Scan for the cell matching the given text and deliver its (X, Y) coordinate at center. 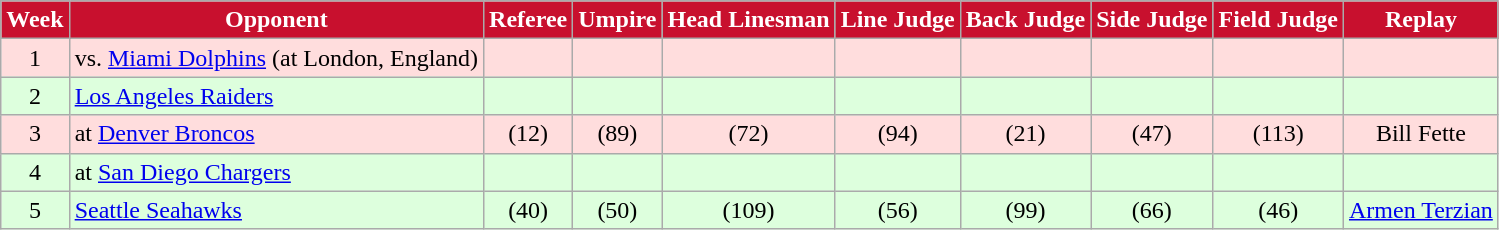
(21) (1025, 134)
Armen Terzian (1420, 210)
Back Judge (1025, 20)
2 (35, 96)
Seattle Seahawks (276, 210)
at San Diego Chargers (276, 172)
(109) (748, 210)
3 (35, 134)
(12) (528, 134)
(99) (1025, 210)
Week (35, 20)
Side Judge (1152, 20)
vs. Miami Dolphins (at London, England) (276, 58)
(47) (1152, 134)
Bill Fette (1420, 134)
(72) (748, 134)
(56) (898, 210)
(94) (898, 134)
Replay (1420, 20)
Line Judge (898, 20)
(89) (618, 134)
(50) (618, 210)
(113) (1278, 134)
Umpire (618, 20)
Head Linesman (748, 20)
(46) (1278, 210)
Referee (528, 20)
4 (35, 172)
(40) (528, 210)
1 (35, 58)
5 (35, 210)
at Denver Broncos (276, 134)
Opponent (276, 20)
Los Angeles Raiders (276, 96)
(66) (1152, 210)
Field Judge (1278, 20)
